Determine the (x, y) coordinate at the center of the cell enclosing the given text.  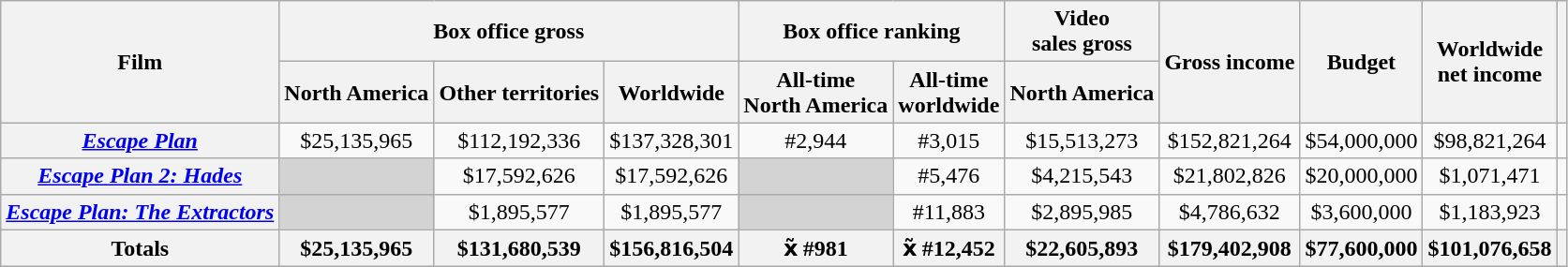
$3,600,000 (1361, 212)
x̃ #981 (815, 248)
Escape Plan: The Extractors (141, 212)
Escape Plan (141, 141)
#2,944 (815, 141)
$15,513,273 (1082, 141)
#3,015 (948, 141)
Totals (141, 248)
$152,821,264 (1230, 141)
All-time worldwide (948, 92)
$137,328,301 (671, 141)
$156,816,504 (671, 248)
$21,802,826 (1230, 176)
Box office gross (509, 32)
Escape Plan 2: Hades (141, 176)
Gross income (1230, 62)
$54,000,000 (1361, 141)
#5,476 (948, 176)
$2,895,985 (1082, 212)
$131,680,539 (519, 248)
$4,215,543 (1082, 176)
$179,402,908 (1230, 248)
$4,786,632 (1230, 212)
$77,600,000 (1361, 248)
All-time North America (815, 92)
Other territories (519, 92)
Box office ranking (872, 32)
$20,000,000 (1361, 176)
$101,076,658 (1490, 248)
$98,821,264 (1490, 141)
Worldwide net income (1490, 62)
Video sales gross (1082, 32)
$22,605,893 (1082, 248)
Worldwide (671, 92)
$1,071,471 (1490, 176)
x̃ #12,452 (948, 248)
$112,192,336 (519, 141)
#11,883 (948, 212)
$1,183,923 (1490, 212)
Budget (1361, 62)
Film (141, 62)
